Identify which cell holds the provided text, then report its (X, Y) central coordinate. 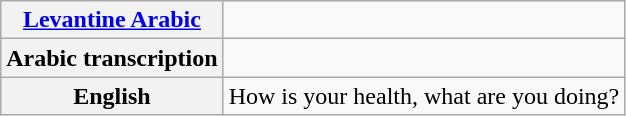
Arabic transcription (112, 58)
English (112, 96)
How is your health, what are you doing? (424, 96)
Levantine Arabic (112, 20)
